From the cell containing the given text, extract its center point as [x, y] coordinate. 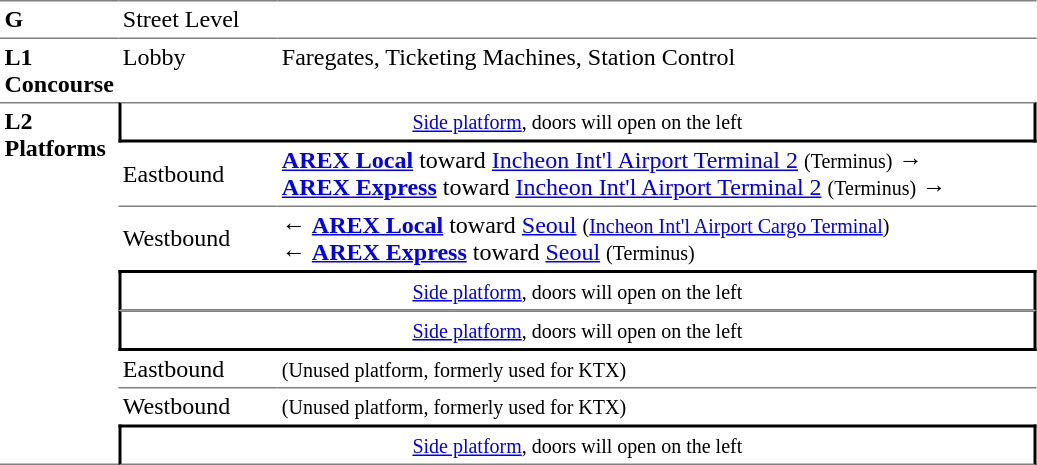
L1Concourse [59, 70]
L2Platforms [59, 284]
← AREX Local toward Seoul (Incheon Int'l Airport Cargo Terminal) ← AREX Express toward Seoul (Terminus) [656, 238]
G [59, 20]
Faregates, Ticketing Machines, Station Control [656, 70]
Lobby [198, 70]
AREX Local toward Incheon Int'l Airport Terminal 2 (Terminus) → AREX Express toward Incheon Int'l Airport Terminal 2 (Terminus) → [656, 174]
Street Level [198, 20]
